Return [x, y] of the center of cell containing provided text 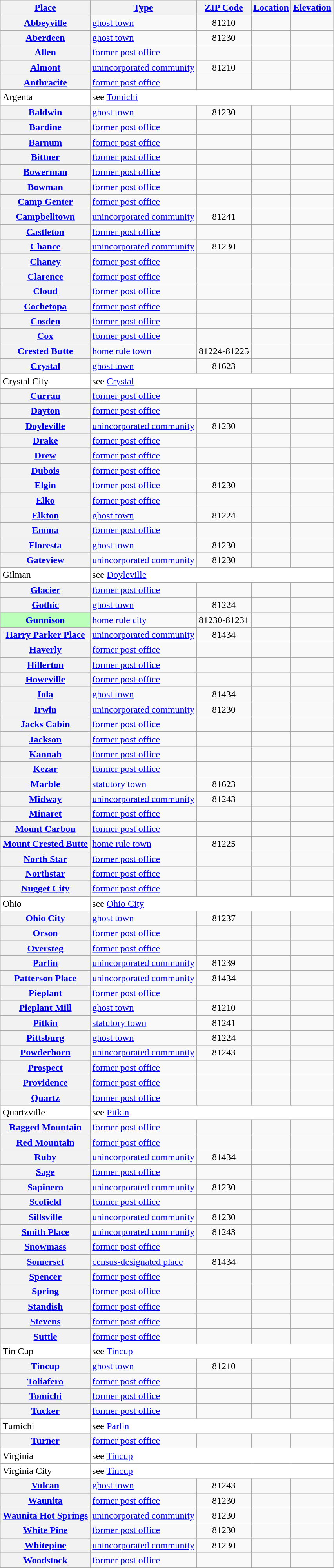
Standish [45, 1306]
Bittner [45, 157]
Jacks Cabin [45, 724]
Tumichi [45, 1426]
Harry Parker Place [45, 635]
Whitepine [45, 1545]
Vulcan [45, 1486]
Almont [45, 67]
Parlin [45, 963]
Pitkin [45, 1023]
Howeville [45, 680]
Barnum [45, 142]
Kannah [45, 754]
Gateview [45, 560]
Type [143, 8]
Spring [45, 1292]
Doyleville [45, 426]
Emma [45, 530]
Aberdeen [45, 38]
census-designated place [143, 1262]
Tin Cup [45, 1351]
Gothic [45, 605]
Abbeyville [45, 23]
Drake [45, 441]
Glacier [45, 590]
Camp Genter [45, 202]
Bowerman [45, 172]
Smith Place [45, 1232]
Suttle [45, 1336]
Powderhorn [45, 1053]
Chance [45, 247]
Sage [45, 1172]
see Crystal [212, 381]
Waunita [45, 1501]
Chaney [45, 262]
Minaret [45, 814]
Cochetopa [45, 306]
Curran [45, 396]
Midway [45, 799]
Ruby [45, 1157]
Allen [45, 53]
see Ohio City [212, 903]
Elko [45, 500]
81237 [223, 919]
Tomichi [45, 1396]
Providence [45, 1082]
Campbelltown [45, 217]
Bardine [45, 127]
Virginia City [45, 1471]
North Star [45, 859]
Ohio City [45, 919]
Clarence [45, 276]
Castleton [45, 232]
Prospect [45, 1068]
81224-81225 [223, 351]
Dayton [45, 411]
Stevens [45, 1321]
Sillsville [45, 1217]
Cox [45, 336]
Nugget City [45, 888]
Northstar [45, 873]
Place [45, 8]
Location [271, 8]
81225 [223, 844]
Elevation [312, 8]
Waunita Hot Springs [45, 1515]
see Parlin [212, 1426]
Pieplant [45, 993]
Pieplant Mill [45, 1008]
see Pitkin [212, 1112]
Virginia [45, 1456]
Irwin [45, 709]
Orson [45, 933]
Bowman [45, 187]
Hillerton [45, 665]
Mount Carbon [45, 829]
Haverly [45, 649]
Gilman [45, 575]
Sapinero [45, 1187]
Snowmass [45, 1247]
home rule city [143, 620]
Gunnison [45, 620]
81230-81231 [223, 620]
Turner [45, 1441]
Mount Crested Butte [45, 844]
see Doyleville [212, 575]
ZIP Code [223, 8]
Jackson [45, 739]
Elgin [45, 486]
Patterson Place [45, 978]
Cosden [45, 321]
Quartz [45, 1097]
Iola [45, 695]
Kezar [45, 769]
Quartzville [45, 1112]
Marble [45, 784]
White Pine [45, 1530]
Red Mountain [45, 1142]
Tucker [45, 1411]
Toliafero [45, 1381]
see Tomichi [212, 97]
Tincup [45, 1366]
Cloud [45, 291]
Argenta [45, 97]
Somerset [45, 1262]
Pittsburg [45, 1038]
Drew [45, 456]
Crystal [45, 366]
Anthracite [45, 82]
Oversteg [45, 948]
Elkton [45, 515]
Spencer [45, 1277]
Crested Butte [45, 351]
Crystal City [45, 381]
81239 [223, 963]
Ragged Mountain [45, 1127]
Ohio [45, 903]
Scofield [45, 1202]
Woodstock [45, 1560]
Baldwin [45, 112]
Floresta [45, 545]
Dubois [45, 471]
